Extract the [x, y] coordinate from the center of the cell holding the provided text.  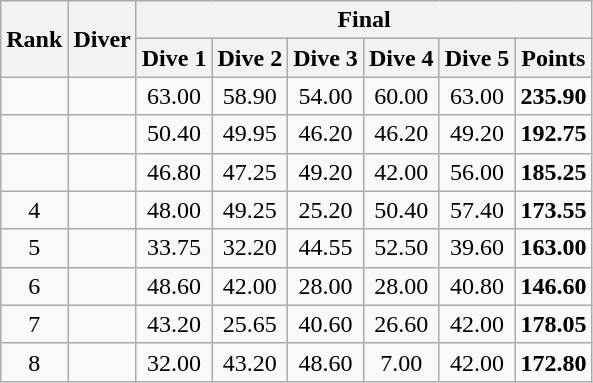
Points [554, 58]
4 [34, 210]
44.55 [326, 248]
40.80 [477, 286]
40.60 [326, 324]
54.00 [326, 96]
57.40 [477, 210]
Dive 1 [174, 58]
56.00 [477, 172]
Dive 4 [401, 58]
146.60 [554, 286]
39.60 [477, 248]
58.90 [250, 96]
185.25 [554, 172]
Dive 3 [326, 58]
172.80 [554, 362]
7 [34, 324]
235.90 [554, 96]
8 [34, 362]
6 [34, 286]
60.00 [401, 96]
52.50 [401, 248]
49.95 [250, 134]
47.25 [250, 172]
25.65 [250, 324]
26.60 [401, 324]
Dive 5 [477, 58]
32.20 [250, 248]
192.75 [554, 134]
173.55 [554, 210]
Diver [102, 39]
5 [34, 248]
25.20 [326, 210]
178.05 [554, 324]
163.00 [554, 248]
Final [364, 20]
Rank [34, 39]
48.00 [174, 210]
33.75 [174, 248]
7.00 [401, 362]
46.80 [174, 172]
49.25 [250, 210]
32.00 [174, 362]
Dive 2 [250, 58]
